Search for the cell housing the specified text and yield its [X, Y] center coordinate. 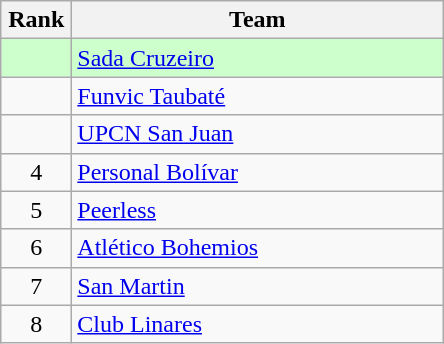
8 [36, 324]
Peerless [258, 210]
Club Linares [258, 324]
Funvic Taubaté [258, 96]
Rank [36, 20]
Atlético Bohemios [258, 248]
7 [36, 286]
4 [36, 172]
Team [258, 20]
6 [36, 248]
Personal Bolívar [258, 172]
UPCN San Juan [258, 134]
5 [36, 210]
San Martin [258, 286]
Sada Cruzeiro [258, 58]
